From the cell containing the given text, extract its center point as (X, Y) coordinate. 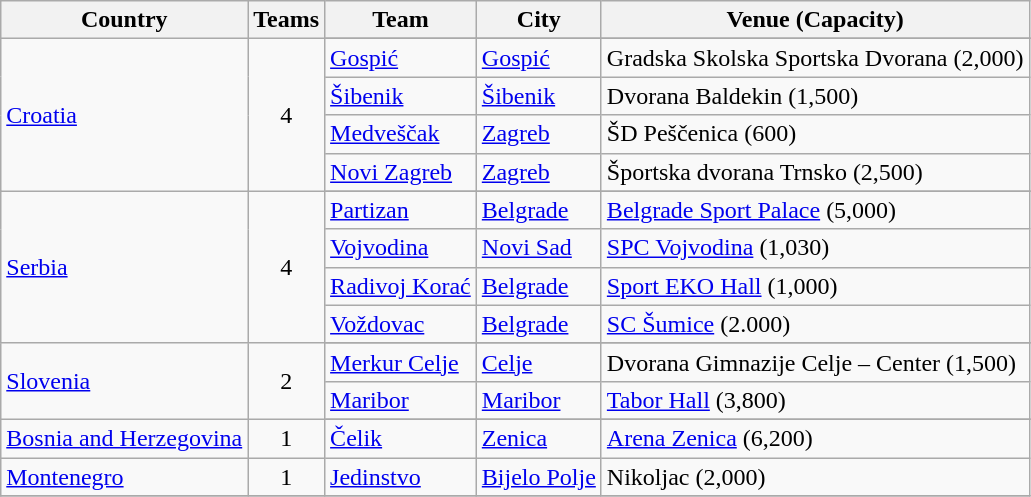
Voždovac (401, 324)
Venue (Capacity) (815, 20)
Radivoj Korać (401, 286)
Tabor Hall (3,800) (815, 400)
Montenegro (124, 477)
2 (286, 381)
Celje (538, 362)
Team (401, 20)
Novi Sad (538, 248)
Novi Zagreb (401, 172)
Bosnia and Herzegovina (124, 438)
Športska dvorana Trnsko (2,500) (815, 172)
Medveščak (401, 134)
Croatia (124, 115)
Slovenia (124, 381)
Gradska Skolska Sportska Dvorana (2,000) (815, 58)
Bijelo Polje (538, 477)
Country (124, 20)
Sport EKO Hall (1,000) (815, 286)
ŠD Peščenica (600) (815, 134)
Dvorana Gimnazije Celje – Center (1,500) (815, 362)
Zenica (538, 438)
Jedinstvo (401, 477)
SC Šumice (2.000) (815, 324)
Dvorana Baldekin (1,500) (815, 96)
Arena Zenica (6,200) (815, 438)
Partizan (401, 210)
Teams (286, 20)
Nikoljac (2,000) (815, 477)
Vojvodina (401, 248)
Serbia (124, 267)
SPC Vojvodina (1,030) (815, 248)
Belgrade Sport Palace (5,000) (815, 210)
City (538, 20)
Merkur Celje (401, 362)
Čelik (401, 438)
